Find where the given text appears and provide that cell's center as [X, Y] coordinate. 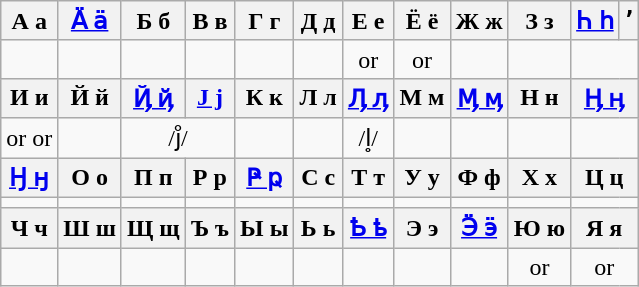
Ш ш [90, 228]
Й й [90, 98]
М м [422, 98]
Ӭ ӭ [479, 228]
Щ щ [153, 228]
Э э [422, 228]
К к [264, 98]
Н н [539, 98]
Д д [318, 21]
Ҍ ҍ [368, 228]
Т т [368, 178]
Ӎ ӎ [479, 98]
Я я [604, 228]
О о [90, 178]
Ч ч [30, 228]
З з [539, 21]
П п [153, 178]
А а [30, 21]
Л л [318, 98]
Е е [368, 21]
С с [318, 178]
Һ һ [596, 21]
/l̥/ [368, 138]
Ы ы [264, 228]
Г г [264, 21]
И и [30, 98]
Ҏ ҏ [264, 178]
Ҋ ҋ [153, 98]
Ӆ ӆ [368, 98]
Б б [153, 21]
Ю ю [539, 228]
Ъ ъ [210, 228]
В в [210, 21]
/j̊/ [178, 138]
or or [30, 138]
У у [422, 178]
Ф ф [479, 178]
Р р [210, 178]
Ж ж [479, 21]
Х х [539, 178]
Ь ь [318, 228]
Ё ё [422, 21]
ʼ [628, 21]
Ј ј [210, 98]
Ӓ ӓ [90, 21]
Ц ц [604, 178]
Ӊ ӊ [604, 98]
Ӈ ӈ [30, 178]
